For the text-containing cell, return its midpoint in (x, y) coordinate format. 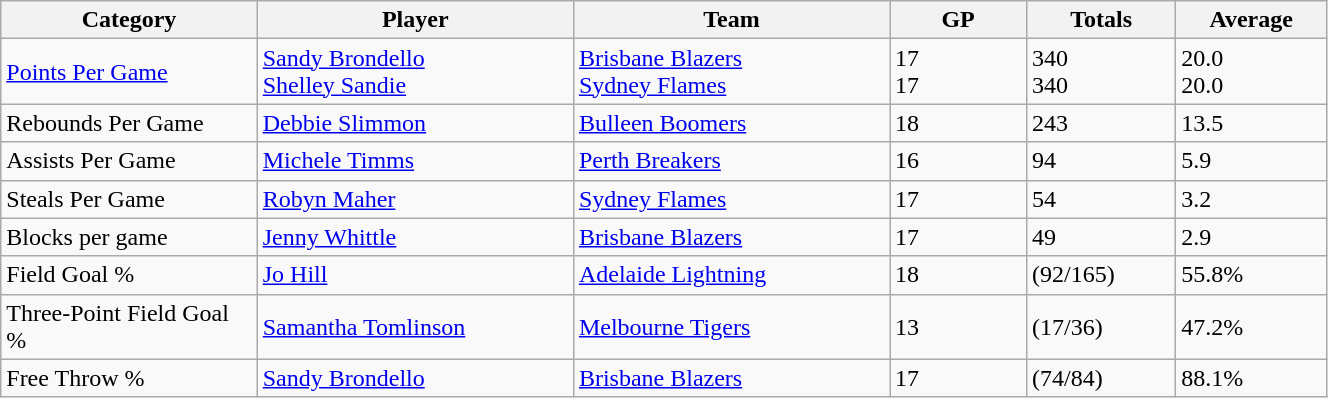
Team (731, 20)
20.020.0 (1252, 72)
Three-Point Field Goal % (129, 326)
Bulleen Boomers (731, 123)
2.9 (1252, 237)
Perth Breakers (731, 161)
13.5 (1252, 123)
Steals Per Game (129, 199)
13 (958, 326)
Player (415, 20)
Category (129, 20)
Blocks per game (129, 237)
55.8% (1252, 275)
Adelaide Lightning (731, 275)
1717 (958, 72)
5.9 (1252, 161)
340340 (1102, 72)
Rebounds Per Game (129, 123)
243 (1102, 123)
GP (958, 20)
Jenny Whittle (415, 237)
3.2 (1252, 199)
Jo Hill (415, 275)
Totals (1102, 20)
Michele Timms (415, 161)
94 (1102, 161)
49 (1102, 237)
54 (1102, 199)
16 (958, 161)
(92/165) (1102, 275)
Sydney Flames (731, 199)
Samantha Tomlinson (415, 326)
88.1% (1252, 378)
Brisbane BlazersSydney Flames (731, 72)
(17/36) (1102, 326)
Sandy Brondello (415, 378)
Points Per Game (129, 72)
Assists Per Game (129, 161)
Robyn Maher (415, 199)
Sandy BrondelloShelley Sandie (415, 72)
Free Throw % (129, 378)
Debbie Slimmon (415, 123)
Average (1252, 20)
47.2% (1252, 326)
(74/84) (1102, 378)
Melbourne Tigers (731, 326)
Field Goal % (129, 275)
